Find where the given text appears and provide that cell's center as [X, Y] coordinate. 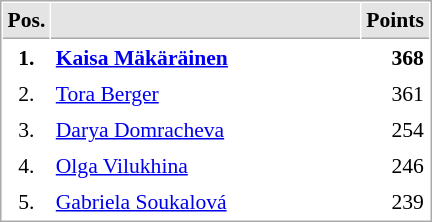
254 [396, 129]
368 [396, 57]
Pos. [26, 21]
1. [26, 57]
Darya Domracheva [206, 129]
Tora Berger [206, 93]
5. [26, 201]
246 [396, 165]
3. [26, 129]
Points [396, 21]
Olga Vilukhina [206, 165]
361 [396, 93]
2. [26, 93]
Kaisa Mäkäräinen [206, 57]
Gabriela Soukalová [206, 201]
4. [26, 165]
239 [396, 201]
